Detect which cell encompasses the target text, then output its [x, y] center coordinate. 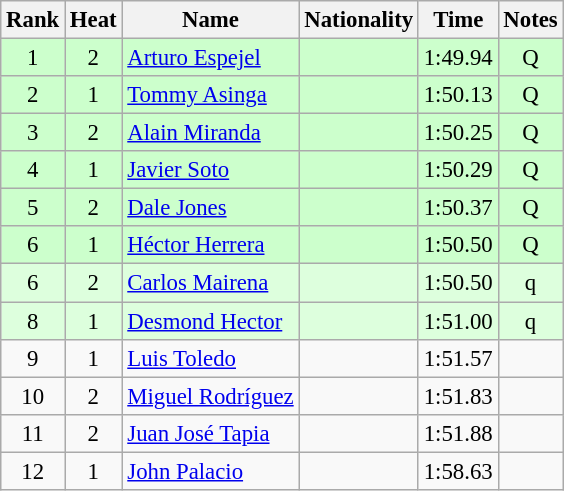
Miguel Rodríguez [210, 396]
1:50.29 [458, 170]
10 [33, 396]
1:50.25 [458, 133]
Tommy Asinga [210, 95]
Javier Soto [210, 170]
11 [33, 433]
1:50.37 [458, 208]
Alain Miranda [210, 133]
Juan José Tapia [210, 433]
1:51.00 [458, 321]
1:51.88 [458, 433]
John Palacio [210, 471]
1:49.94 [458, 58]
Heat [94, 20]
5 [33, 208]
4 [33, 170]
Carlos Mairena [210, 283]
Name [210, 20]
Arturo Espejel [210, 58]
Notes [530, 20]
Nationality [358, 20]
Luis Toledo [210, 358]
8 [33, 321]
Time [458, 20]
1:51.83 [458, 396]
1:58.63 [458, 471]
12 [33, 471]
3 [33, 133]
Dale Jones [210, 208]
Héctor Herrera [210, 245]
Rank [33, 20]
1:50.13 [458, 95]
Desmond Hector [210, 321]
9 [33, 358]
1:51.57 [458, 358]
